Return the [X, Y] coordinate for the center point of the cell that contains the specified text.  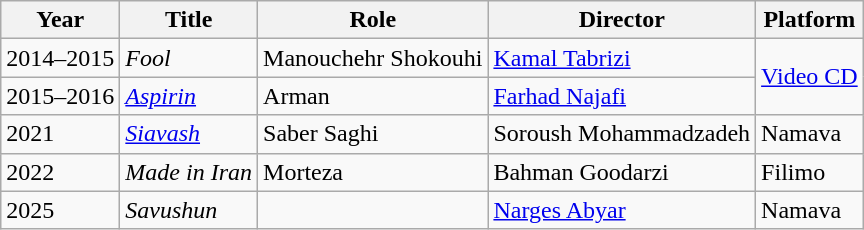
Kamal Tabrizi [622, 58]
Filimo [810, 172]
Video CD [810, 77]
2021 [60, 134]
Saber Saghi [373, 134]
Title [189, 20]
Savushun [189, 210]
Arman [373, 96]
Year [60, 20]
Morteza [373, 172]
Manouchehr Shokouhi [373, 58]
Role [373, 20]
Platform [810, 20]
Narges Abyar [622, 210]
2015–2016 [60, 96]
Director [622, 20]
Aspirin [189, 96]
Farhad Najafi [622, 96]
2025 [60, 210]
Made in Iran [189, 172]
2014–2015 [60, 58]
Fool [189, 58]
2022 [60, 172]
Siavash [189, 134]
Soroush Mohammadzadeh [622, 134]
Bahman Goodarzi [622, 172]
